Capture the cell that displays the provided text and extract its (x, y) central coordinate. 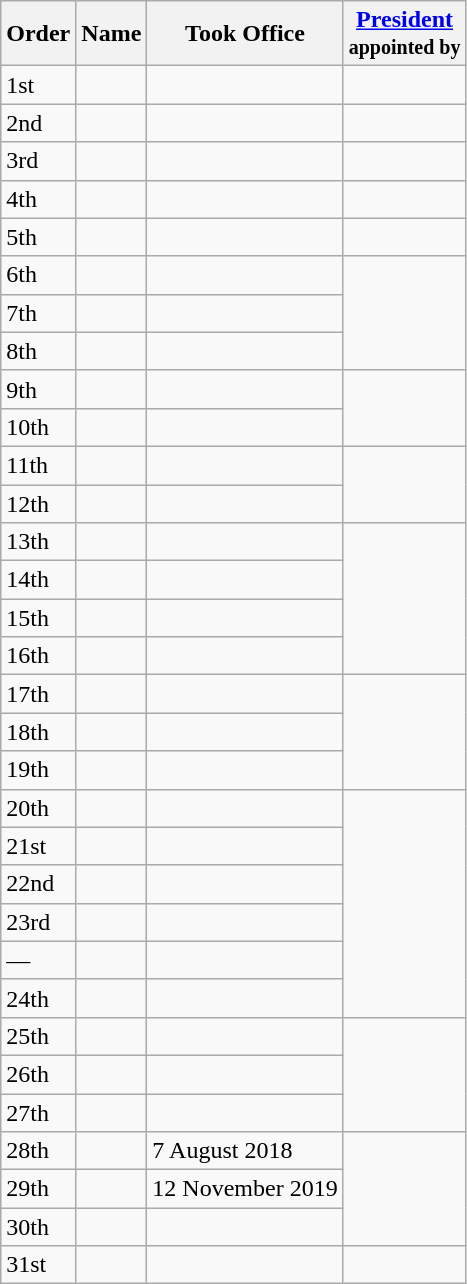
20th (38, 808)
14th (38, 580)
7 August 2018 (245, 1151)
6th (38, 275)
— (38, 960)
29th (38, 1189)
25th (38, 1036)
9th (38, 389)
12 November 2019 (245, 1189)
2nd (38, 123)
31st (38, 1265)
Presidentappointed by (404, 34)
22nd (38, 884)
3rd (38, 161)
11th (38, 465)
19th (38, 770)
30th (38, 1227)
24th (38, 998)
7th (38, 313)
16th (38, 656)
26th (38, 1074)
15th (38, 618)
10th (38, 427)
4th (38, 199)
27th (38, 1113)
23rd (38, 922)
21st (38, 846)
1st (38, 85)
Took Office (245, 34)
Order (38, 34)
Name (112, 34)
17th (38, 694)
13th (38, 542)
5th (38, 237)
18th (38, 732)
8th (38, 351)
28th (38, 1151)
12th (38, 503)
